Determine the (X, Y) coordinate at the center of the cell enclosing the given text.  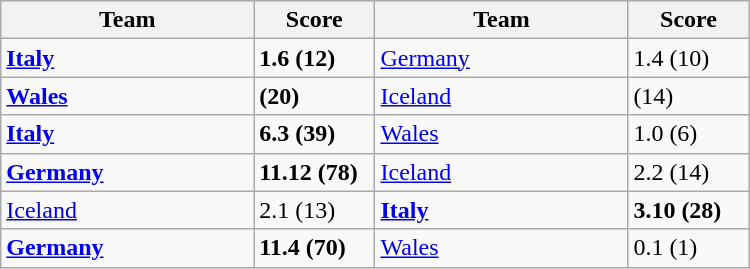
1.6 (12) (314, 58)
2.2 (14) (688, 172)
11.12 (78) (314, 172)
1.4 (10) (688, 58)
0.1 (1) (688, 248)
11.4 (70) (314, 248)
(20) (314, 96)
6.3 (39) (314, 134)
2.1 (13) (314, 210)
1.0 (6) (688, 134)
(14) (688, 96)
3.10 (28) (688, 210)
